Search for the cell housing the specified text and yield its [X, Y] center coordinate. 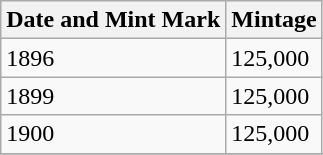
Mintage [274, 20]
1899 [114, 96]
1896 [114, 58]
1900 [114, 134]
Date and Mint Mark [114, 20]
